From the cell containing the given text, extract its center point as [X, Y] coordinate. 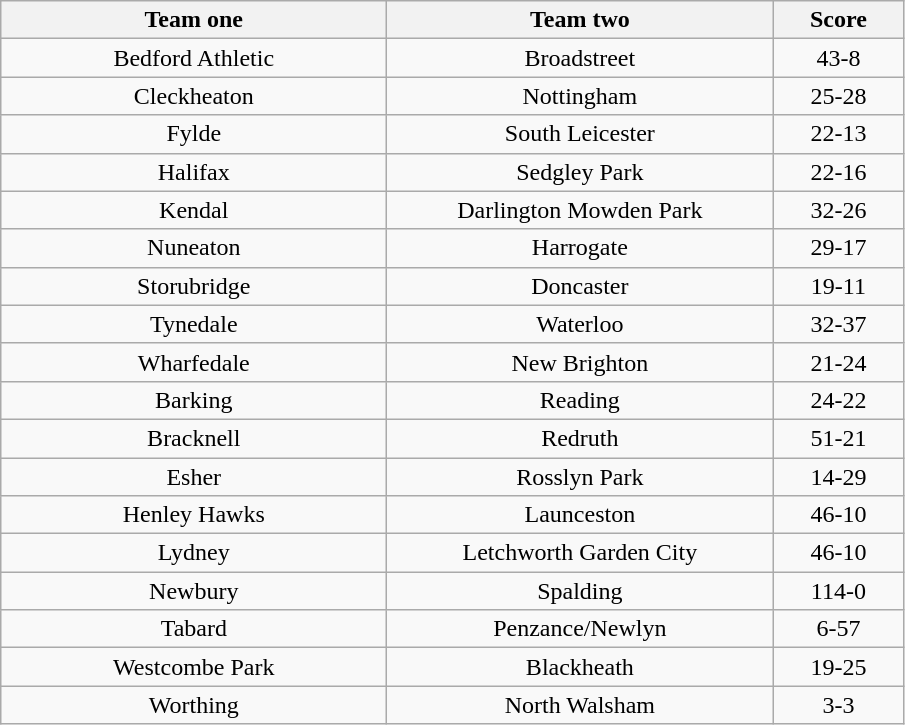
Score [838, 20]
Bracknell [194, 438]
Letchworth Garden City [580, 553]
22-13 [838, 134]
Sedgley Park [580, 172]
Penzance/Newlyn [580, 629]
32-26 [838, 210]
Team two [580, 20]
New Brighton [580, 362]
22-16 [838, 172]
Doncaster [580, 286]
29-17 [838, 248]
Henley Hawks [194, 515]
Spalding [580, 591]
Lydney [194, 553]
3-3 [838, 705]
Darlington Mowden Park [580, 210]
Tabard [194, 629]
Broadstreet [580, 58]
Tynedale [194, 324]
21-24 [838, 362]
Barking [194, 400]
43-8 [838, 58]
Newbury [194, 591]
25-28 [838, 96]
South Leicester [580, 134]
Wharfedale [194, 362]
Halifax [194, 172]
Nottingham [580, 96]
24-22 [838, 400]
Waterloo [580, 324]
Launceston [580, 515]
Team one [194, 20]
19-25 [838, 667]
51-21 [838, 438]
Westcombe Park [194, 667]
Esher [194, 477]
Harrogate [580, 248]
32-37 [838, 324]
6-57 [838, 629]
Cleckheaton [194, 96]
Reading [580, 400]
14-29 [838, 477]
Storubridge [194, 286]
North Walsham [580, 705]
Bedford Athletic [194, 58]
Fylde [194, 134]
Blackheath [580, 667]
114-0 [838, 591]
Rosslyn Park [580, 477]
Worthing [194, 705]
Kendal [194, 210]
Redruth [580, 438]
Nuneaton [194, 248]
19-11 [838, 286]
